Return (X, Y) of the center of cell containing provided text 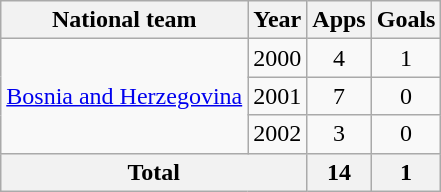
2000 (278, 58)
7 (339, 96)
National team (124, 20)
3 (339, 134)
Year (278, 20)
Total (154, 172)
Apps (339, 20)
Goals (406, 20)
4 (339, 58)
14 (339, 172)
Bosnia and Herzegovina (124, 96)
2001 (278, 96)
2002 (278, 134)
